Return the (x, y) coordinate for the center point of the cell that contains the specified text.  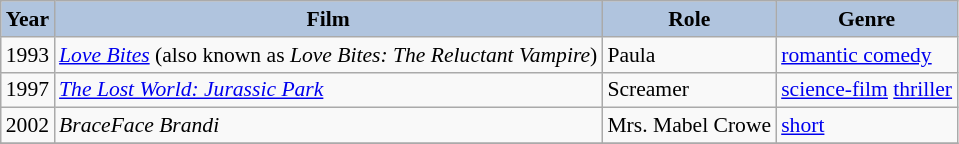
Paula (689, 55)
The Lost World: Jurassic Park (328, 90)
science-film thriller (866, 90)
2002 (28, 126)
romantic comedy (866, 55)
BraceFace Brandi (328, 126)
1993 (28, 55)
Genre (866, 19)
Screamer (689, 90)
short (866, 126)
1997 (28, 90)
Year (28, 19)
Film (328, 19)
Love Bites (also known as Love Bites: The Reluctant Vampire) (328, 55)
Role (689, 19)
Mrs. Mabel Crowe (689, 126)
